Provide the [X, Y] coordinate of the cell's center where the given text is located.  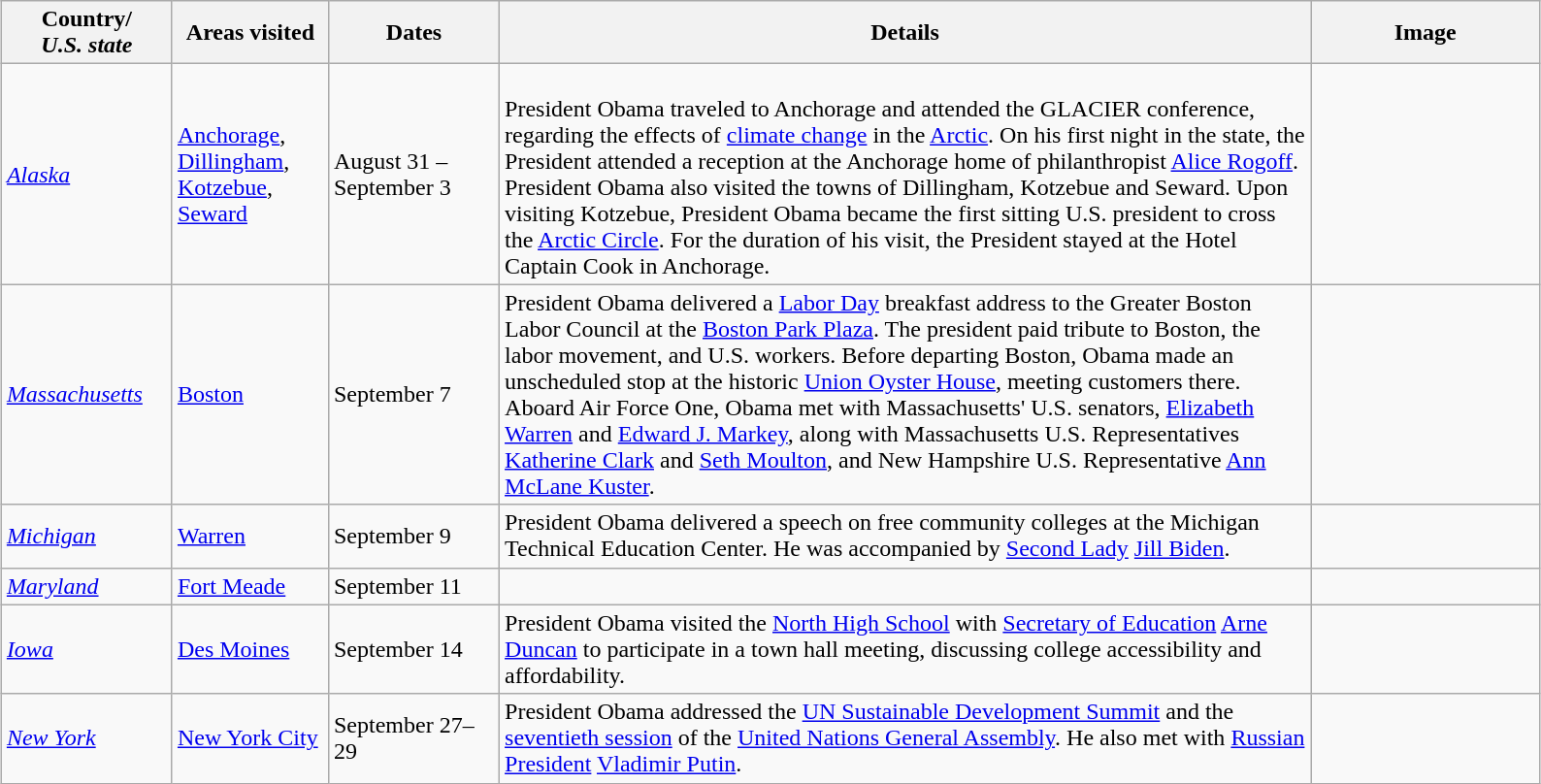
Details [905, 33]
September 9 [413, 536]
Massachusetts [86, 394]
Fort Meade [250, 586]
Country/U.S. state [86, 33]
September 14 [413, 649]
Warren [250, 536]
Iowa [86, 649]
Des Moines [250, 649]
Michigan [86, 536]
September 11 [413, 586]
September 7 [413, 394]
Alaska [86, 175]
September 27–29 [413, 738]
Boston [250, 394]
New York City [250, 738]
Dates [413, 33]
Image [1426, 33]
Areas visited [250, 33]
Maryland [86, 586]
Anchorage,Dillingham,Kotzebue,Seward [250, 175]
New York [86, 738]
August 31 – September 3 [413, 175]
